Scan for the cell matching the given text and deliver its [X, Y] coordinate at center. 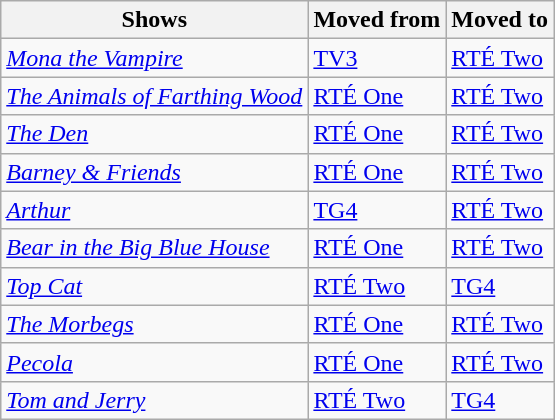
Shows [154, 20]
The Animals of Farthing Wood [154, 96]
Top Cat [154, 286]
Moved from [377, 20]
Barney & Friends [154, 172]
Mona the Vampire [154, 58]
Moved to [500, 20]
Bear in the Big Blue House [154, 248]
Arthur [154, 210]
The Morbegs [154, 324]
TV3 [377, 58]
Pecola [154, 362]
The Den [154, 134]
Tom and Jerry [154, 400]
